Locate the cell with the specified text and output its (x, y) center coordinate. 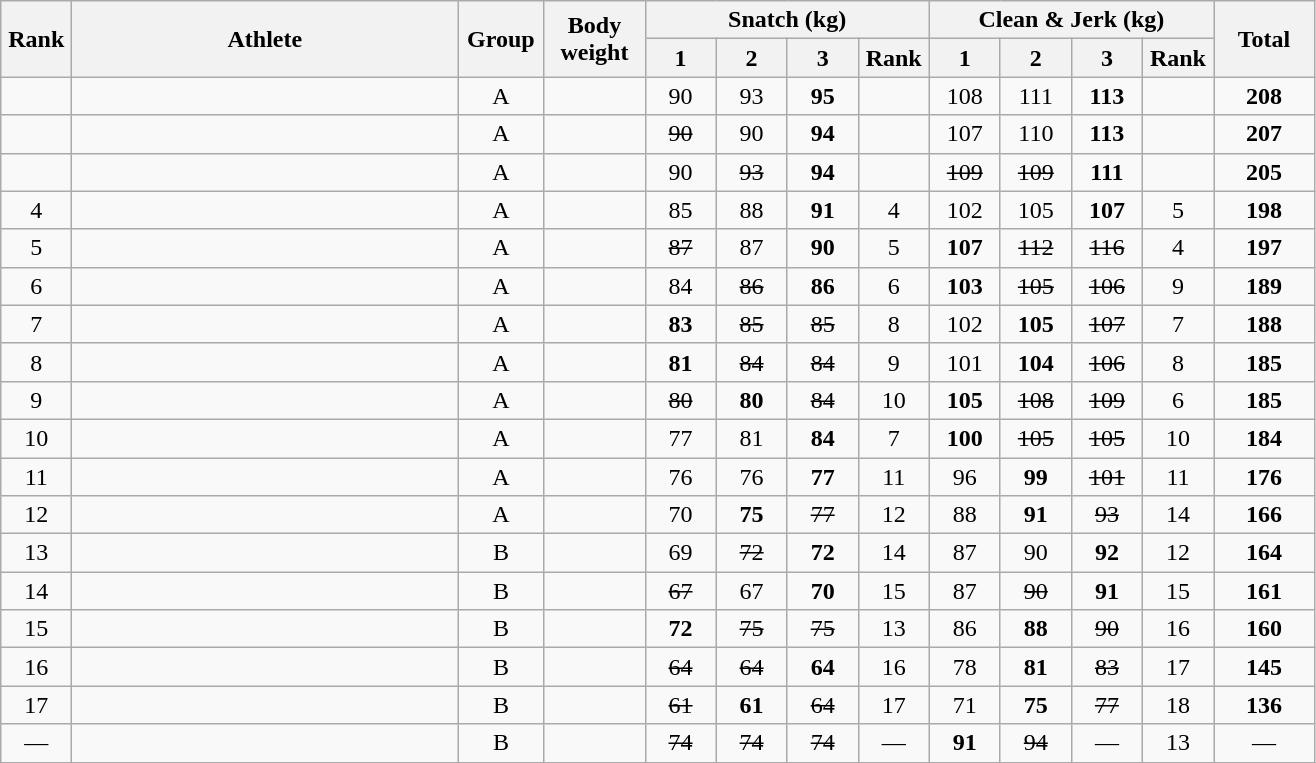
Snatch (kg) (787, 20)
71 (964, 705)
208 (1264, 96)
145 (1264, 667)
100 (964, 438)
184 (1264, 438)
189 (1264, 286)
188 (1264, 324)
103 (964, 286)
176 (1264, 477)
166 (1264, 515)
18 (1178, 705)
78 (964, 667)
Total (1264, 39)
Athlete (265, 39)
95 (822, 96)
164 (1264, 553)
207 (1264, 134)
160 (1264, 629)
197 (1264, 248)
69 (680, 553)
Body weight (594, 39)
96 (964, 477)
99 (1036, 477)
Clean & Jerk (kg) (1071, 20)
Group (501, 39)
92 (1106, 553)
104 (1036, 362)
198 (1264, 210)
116 (1106, 248)
161 (1264, 591)
136 (1264, 705)
110 (1036, 134)
205 (1264, 172)
112 (1036, 248)
